Identify which cell holds the provided text, then report its [X, Y] central coordinate. 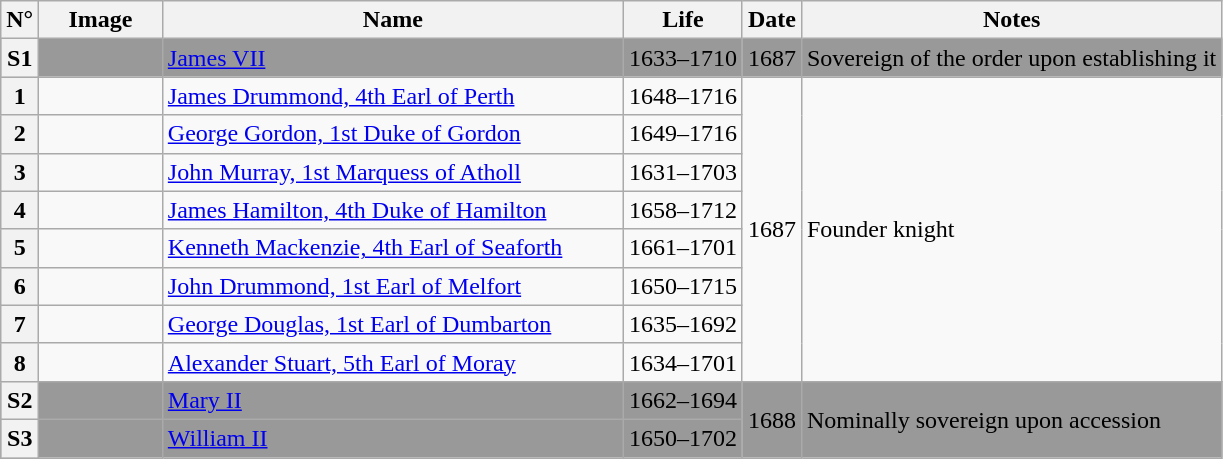
1661–1701 [682, 248]
7 [20, 324]
George Gordon, 1st Duke of Gordon [392, 134]
Founder knight [1011, 229]
Sovereign of the order upon establishing it [1011, 58]
8 [20, 362]
George Douglas, 1st Earl of Dumbarton [392, 324]
S1 [20, 58]
Notes [1011, 20]
Alexander Stuart, 5th Earl of Moray [392, 362]
James Hamilton, 4th Duke of Hamilton [392, 210]
1648–1716 [682, 96]
John Murray, 1st Marquess of Atholl [392, 172]
Nominally sovereign upon accession [1011, 419]
1635–1692 [682, 324]
Mary II [392, 400]
S3 [20, 438]
1650–1715 [682, 286]
James VII [392, 58]
4 [20, 210]
1650–1702 [682, 438]
1634–1701 [682, 362]
S2 [20, 400]
5 [20, 248]
John Drummond, 1st Earl of Melfort [392, 286]
N° [20, 20]
1662–1694 [682, 400]
1633–1710 [682, 58]
Image [101, 20]
1688 [772, 419]
1649–1716 [682, 134]
William II [392, 438]
James Drummond, 4th Earl of Perth [392, 96]
Kenneth Mackenzie, 4th Earl of Seaforth [392, 248]
3 [20, 172]
Date [772, 20]
1658–1712 [682, 210]
1631–1703 [682, 172]
1 [20, 96]
Name [392, 20]
6 [20, 286]
Life [682, 20]
2 [20, 134]
